Return the (X, Y) coordinate for the center point of the cell that contains the specified text.  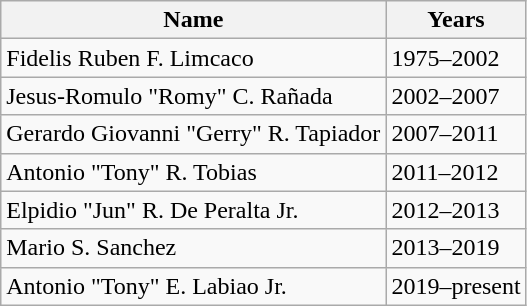
1975–2002 (456, 58)
Jesus-Romulo "Romy" C. Rañada (194, 96)
2007–2011 (456, 134)
2019–present (456, 286)
Antonio "Tony" E. Labiao Jr. (194, 286)
Gerardo Giovanni "Gerry" R. Tapiador (194, 134)
2002–2007 (456, 96)
Fidelis Ruben F. Limcaco (194, 58)
Elpidio "Jun" R. De Peralta Jr. (194, 210)
Antonio "Tony" R. Tobias (194, 172)
Years (456, 20)
Mario S. Sanchez (194, 248)
Name (194, 20)
2012–2013 (456, 210)
2013–2019 (456, 248)
2011–2012 (456, 172)
